From the cell containing the given text, extract its center point as (x, y) coordinate. 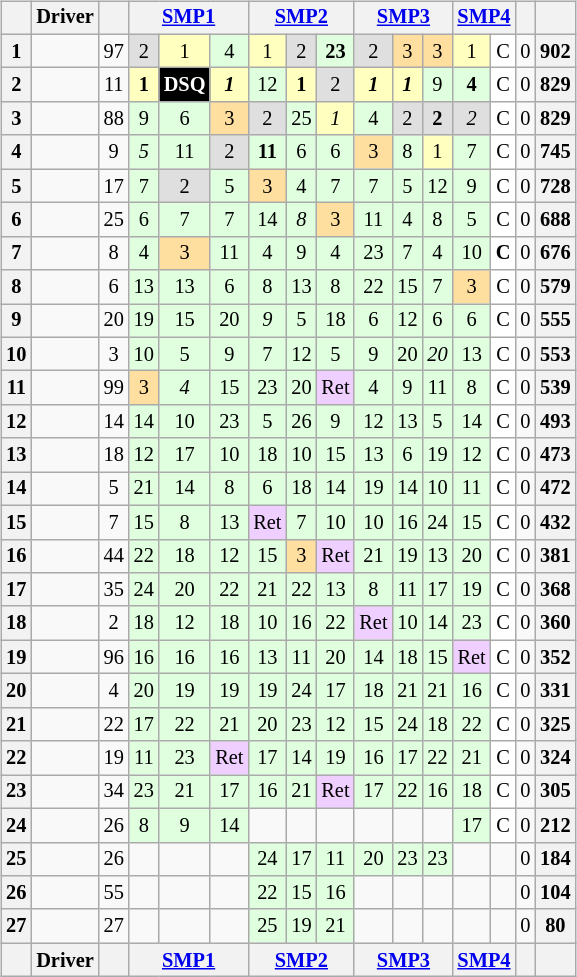
97 (114, 51)
745 (555, 152)
539 (555, 388)
728 (555, 186)
902 (555, 51)
473 (555, 455)
DSQ (185, 85)
212 (555, 825)
676 (555, 253)
553 (555, 354)
432 (555, 522)
579 (555, 287)
35 (114, 590)
305 (555, 792)
493 (555, 422)
44 (114, 556)
325 (555, 724)
104 (555, 893)
381 (555, 556)
88 (114, 119)
99 (114, 388)
352 (555, 657)
331 (555, 691)
472 (555, 489)
34 (114, 792)
96 (114, 657)
184 (555, 859)
55 (114, 893)
80 (555, 926)
555 (555, 321)
688 (555, 220)
368 (555, 590)
324 (555, 758)
360 (555, 623)
